Pinpoint the cell where the given text exists, returning its (x, y) midpoint coordinate. 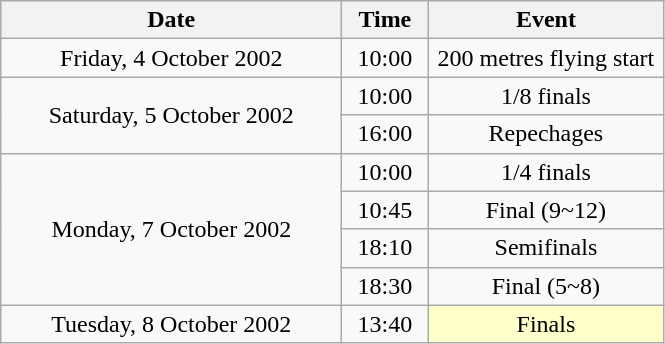
10:45 (385, 210)
16:00 (385, 134)
Repechages (546, 134)
Event (546, 20)
1/4 finals (546, 172)
18:10 (385, 248)
Finals (546, 324)
200 metres flying start (546, 58)
18:30 (385, 286)
13:40 (385, 324)
Final (5~8) (546, 286)
Date (172, 20)
Tuesday, 8 October 2002 (172, 324)
Final (9~12) (546, 210)
1/8 finals (546, 96)
Saturday, 5 October 2002 (172, 115)
Monday, 7 October 2002 (172, 229)
Semifinals (546, 248)
Friday, 4 October 2002 (172, 58)
Time (385, 20)
